Provide the (x, y) coordinate of the cell's center where the given text is located.  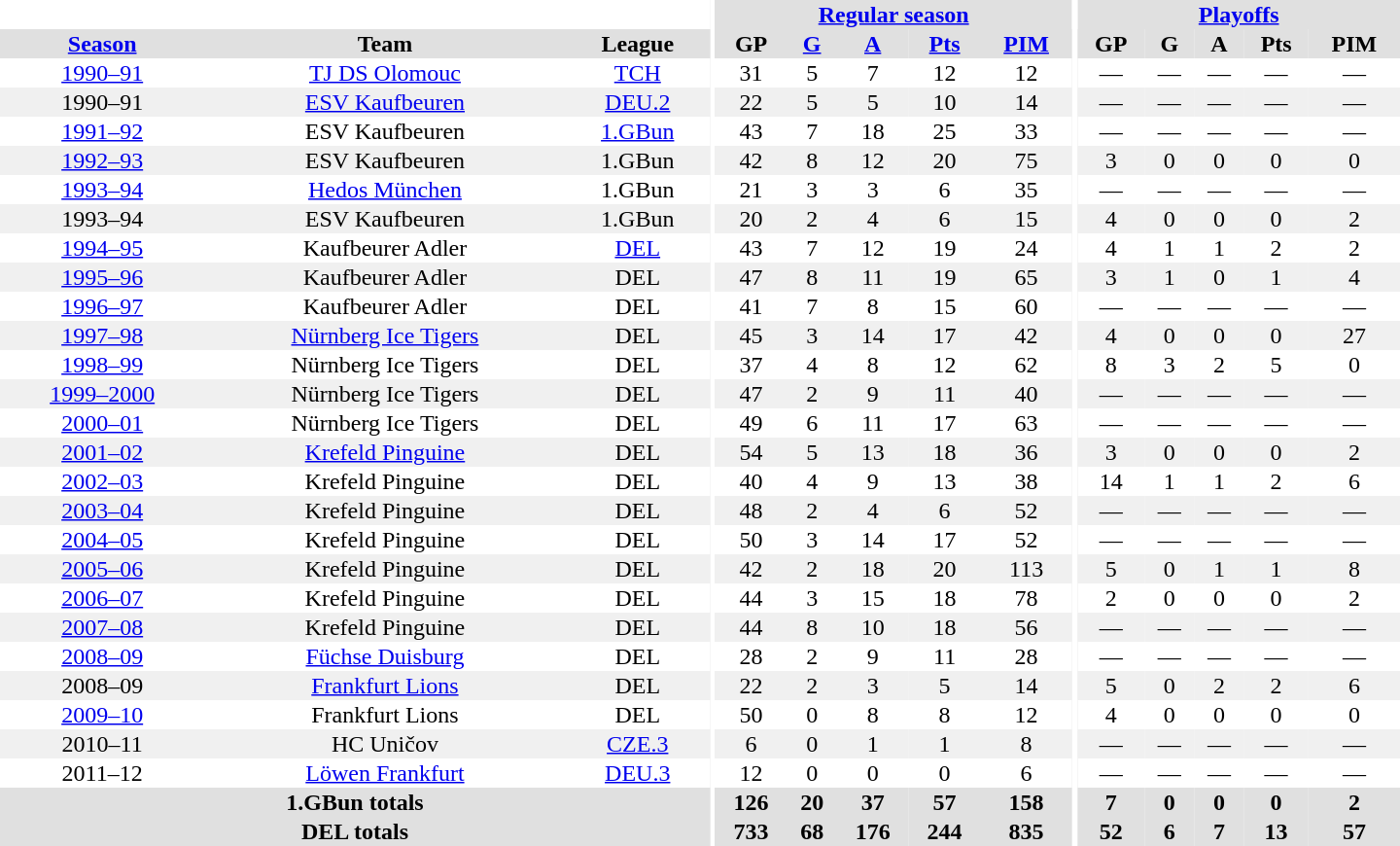
63 (1027, 423)
1997–98 (102, 335)
2002–03 (102, 481)
35 (1027, 190)
21 (752, 190)
62 (1027, 365)
Regular season (894, 15)
24 (1027, 248)
HC Uničov (385, 744)
158 (1027, 802)
27 (1354, 335)
DEL totals (355, 831)
CZE.3 (638, 744)
1991–92 (102, 131)
Season (102, 44)
1992–93 (102, 160)
Team (385, 44)
45 (752, 335)
Füchse Duisburg (385, 656)
TCH (638, 73)
176 (873, 831)
2006–07 (102, 598)
2010–11 (102, 744)
25 (945, 131)
Playoffs (1239, 15)
2003–04 (102, 511)
2001–02 (102, 452)
DEU.3 (638, 773)
31 (752, 73)
2004–05 (102, 540)
2005–06 (102, 569)
48 (752, 511)
49 (752, 423)
1999–2000 (102, 394)
36 (1027, 452)
1998–99 (102, 365)
TJ DS Olomouc (385, 73)
835 (1027, 831)
60 (1027, 306)
733 (752, 831)
DEU.2 (638, 102)
League (638, 44)
38 (1027, 481)
2007–08 (102, 627)
Löwen Frankfurt (385, 773)
33 (1027, 131)
126 (752, 802)
56 (1027, 627)
54 (752, 452)
68 (813, 831)
41 (752, 306)
2011–12 (102, 773)
65 (1027, 277)
1994–95 (102, 248)
1996–97 (102, 306)
78 (1027, 598)
113 (1027, 569)
2000–01 (102, 423)
2009–10 (102, 715)
1995–96 (102, 277)
1.GBun totals (355, 802)
244 (945, 831)
Hedos München (385, 190)
75 (1027, 160)
